Provide the [X, Y] coordinate of the cell's center where the given text is located.  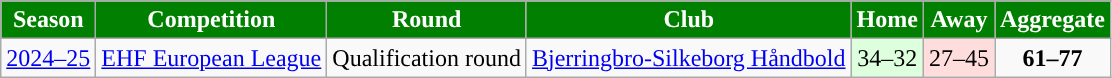
Club [688, 20]
Competition [212, 20]
Away [958, 20]
Aggregate [1052, 20]
61–77 [1052, 58]
Qualification round [427, 58]
34–32 [887, 58]
Round [427, 20]
EHF European League [212, 58]
27–45 [958, 58]
Season [48, 20]
Bjerringbro-Silkeborg Håndbold [688, 58]
2024–25 [48, 58]
Home [887, 20]
